Extract the [x, y] coordinate from the center of the cell holding the provided text.  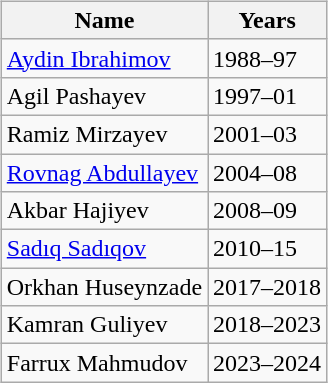
Rovnag Abdullayev [104, 173]
Years [268, 20]
Ramiz Mirzayev [104, 134]
Orkhan Huseynzade [104, 287]
Aydin Ibrahimov [104, 58]
2001–03 [268, 134]
2008–09 [268, 211]
1988–97 [268, 58]
2004–08 [268, 173]
Sadıq Sadıqov [104, 249]
1997–01 [268, 96]
Name [104, 20]
2017–2018 [268, 287]
2023–2024 [268, 363]
Agil Pashayev [104, 96]
2018–2023 [268, 325]
2010–15 [268, 249]
Kamran Guliyev [104, 325]
Akbar Hajiyev [104, 211]
Farrux Mahmudov [104, 363]
